Search for the cell housing the specified text and yield its (X, Y) center coordinate. 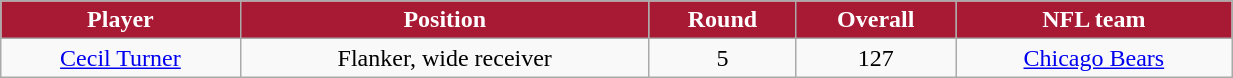
Chicago Bears (1094, 58)
Cecil Turner (120, 58)
NFL team (1094, 20)
Round (722, 20)
5 (722, 58)
Overall (876, 20)
Flanker, wide receiver (444, 58)
127 (876, 58)
Position (444, 20)
Player (120, 20)
